Pinpoint the cell where the given text exists, returning its [x, y] midpoint coordinate. 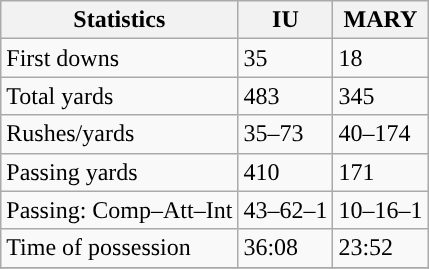
Total yards [120, 96]
483 [286, 96]
Statistics [120, 20]
36:08 [286, 248]
Rushes/yards [120, 134]
23:52 [380, 248]
345 [380, 96]
First downs [120, 58]
Passing yards [120, 172]
43–62–1 [286, 210]
MARY [380, 20]
Passing: Comp–Att–Int [120, 210]
18 [380, 58]
171 [380, 172]
35–73 [286, 134]
35 [286, 58]
IU [286, 20]
10–16–1 [380, 210]
40–174 [380, 134]
410 [286, 172]
Time of possession [120, 248]
